For the text-containing cell, return its midpoint in (X, Y) coordinate format. 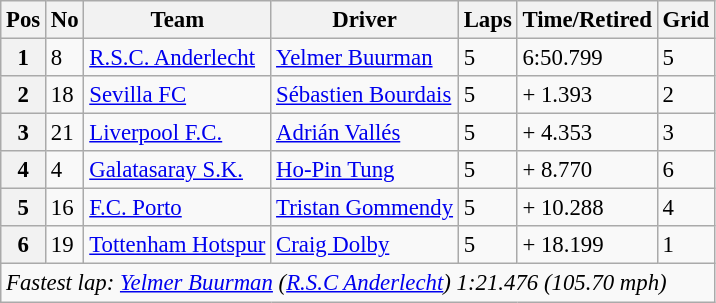
Adrián Vallés (365, 133)
+ 10.288 (587, 208)
6:50.799 (587, 58)
No (65, 20)
Time/Retired (587, 20)
Tottenham Hotspur (178, 245)
Sevilla FC (178, 95)
21 (65, 133)
Craig Dolby (365, 245)
+ 4.353 (587, 133)
Galatasaray S.K. (178, 170)
+ 8.770 (587, 170)
16 (65, 208)
+ 18.199 (587, 245)
Pos (24, 20)
Fastest lap: Yelmer Buurman (R.S.C Anderlecht) 1:21.476 (105.70 mph) (358, 283)
Tristan Gommendy (365, 208)
18 (65, 95)
Ho-Pin Tung (365, 170)
Yelmer Buurman (365, 58)
Liverpool F.C. (178, 133)
Sébastien Bourdais (365, 95)
F.C. Porto (178, 208)
Grid (686, 20)
8 (65, 58)
19 (65, 245)
R.S.C. Anderlecht (178, 58)
Laps (488, 20)
Driver (365, 20)
Team (178, 20)
+ 1.393 (587, 95)
